Capture the cell that displays the provided text and extract its (X, Y) central coordinate. 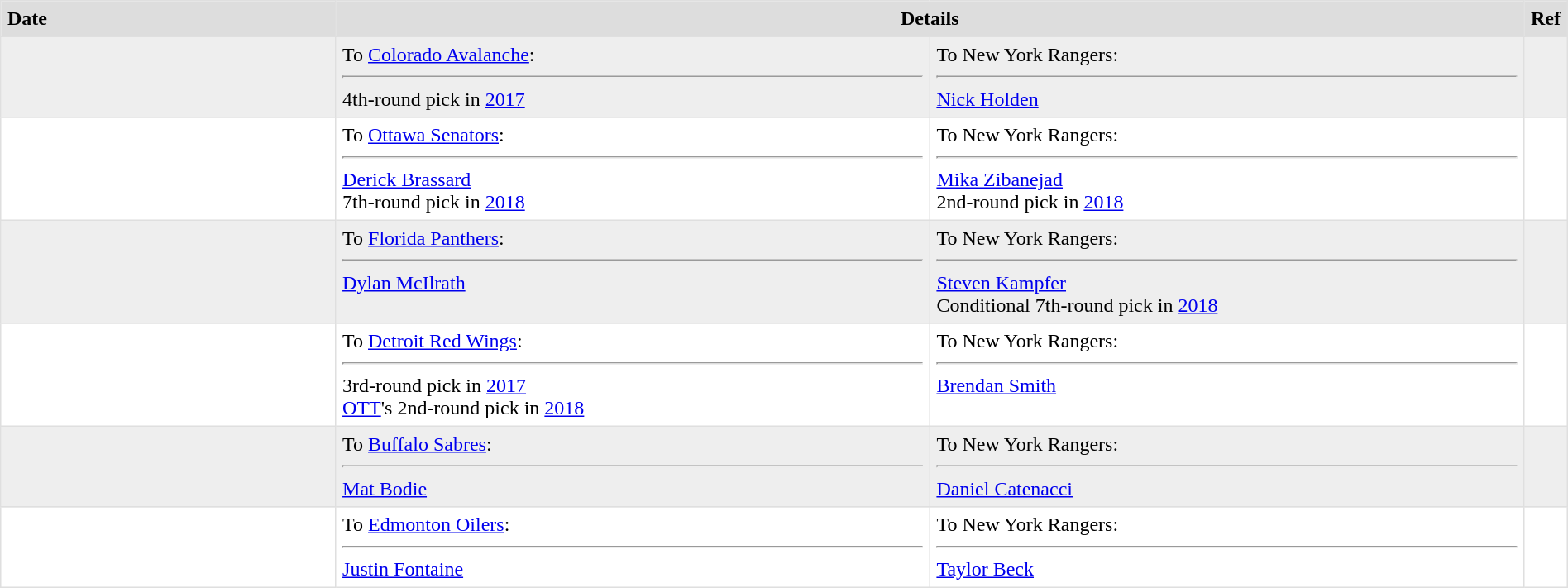
To New York Rangers:Nick Holden (1227, 77)
To Florida Panthers:Dylan McIlrath (633, 271)
To New York Rangers:Mika Zibanejad2nd-round pick in 2018 (1227, 169)
To Detroit Red Wings:3rd-round pick in 2017OTT's 2nd-round pick in 2018 (633, 375)
To New York Rangers:Brendan Smith (1227, 375)
To New York Rangers:Steven KampferConditional 7th-round pick in 2018 (1227, 271)
Date (169, 19)
To New York Rangers:Taylor Beck (1227, 547)
To Ottawa Senators:Derick Brassard7th-round pick in 2018 (633, 169)
Ref (1546, 19)
To Buffalo Sabres:Mat Bodie (633, 466)
To Edmonton Oilers:Justin Fontaine (633, 547)
Details (930, 19)
To New York Rangers:Daniel Catenacci (1227, 466)
To Colorado Avalanche:4th-round pick in 2017 (633, 77)
